Pinpoint the cell where the given text exists, returning its [X, Y] midpoint coordinate. 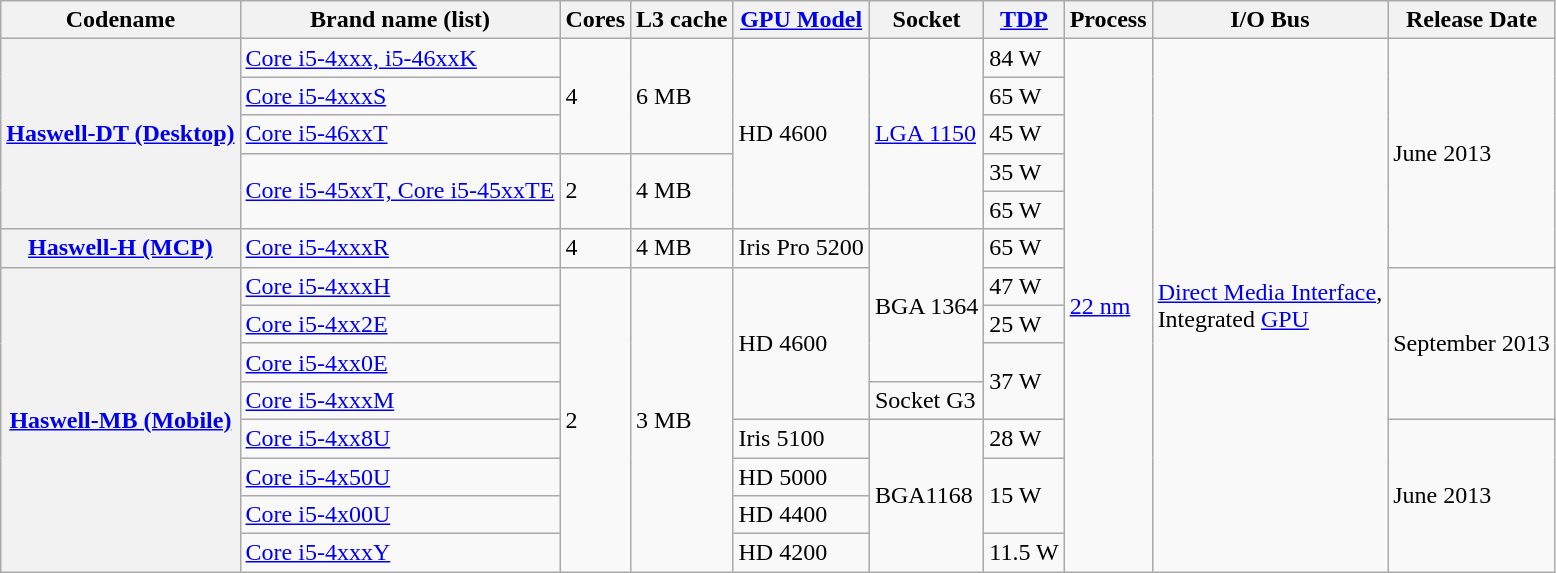
Haswell-DT (Desktop) [120, 134]
22 nm [1108, 306]
LGA 1150 [926, 134]
Core i5-4xxxY [400, 553]
Core i5-4xx8U [400, 438]
Process [1108, 20]
28 W [1024, 438]
HD 4200 [801, 553]
Core i5-4xx2E [400, 324]
BGA 1364 [926, 305]
Core i5-46xxT [400, 134]
Socket [926, 20]
6 MB [682, 96]
15 W [1024, 496]
Iris 5100 [801, 438]
Haswell-H (MCP) [120, 248]
Core i5-45xxT, Core i5-45xxTE [400, 191]
TDP [1024, 20]
Brand name (list) [400, 20]
Release Date [1472, 20]
HD 5000 [801, 477]
45 W [1024, 134]
I/O Bus [1270, 20]
Cores [596, 20]
Iris Pro 5200 [801, 248]
84 W [1024, 58]
35 W [1024, 172]
Core i5-4xx0E [400, 362]
Core i5-4x50U [400, 477]
Core i5-4xxxS [400, 96]
25 W [1024, 324]
3 MB [682, 419]
37 W [1024, 381]
Codename [120, 20]
Socket G3 [926, 400]
Core i5-4xxxH [400, 286]
47 W [1024, 286]
Core i5-4x00U [400, 515]
Haswell-MB (Mobile) [120, 419]
HD 4400 [801, 515]
Core i5-4xxxR [400, 248]
Core i5-4xxxM [400, 400]
11.5 W [1024, 553]
Direct Media Interface,Integrated GPU [1270, 306]
September 2013 [1472, 343]
L3 cache [682, 20]
BGA1168 [926, 495]
Core i5-4xxx, i5-46xxK [400, 58]
GPU Model [801, 20]
